From the cell containing the given text, extract its center point as (X, Y) coordinate. 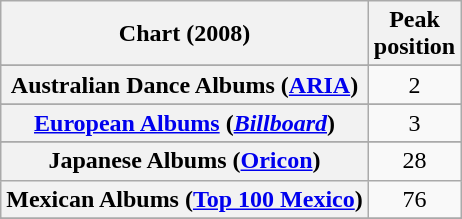
Australian Dance Albums (ARIA) (185, 85)
2 (414, 85)
76 (414, 199)
Mexican Albums (Top 100 Mexico) (185, 199)
Peakposition (414, 34)
Japanese Albums (Oricon) (185, 161)
European Albums (Billboard) (185, 123)
28 (414, 161)
3 (414, 123)
Chart (2008) (185, 34)
